Return the (X, Y) coordinate for the center point of the cell that contains the specified text.  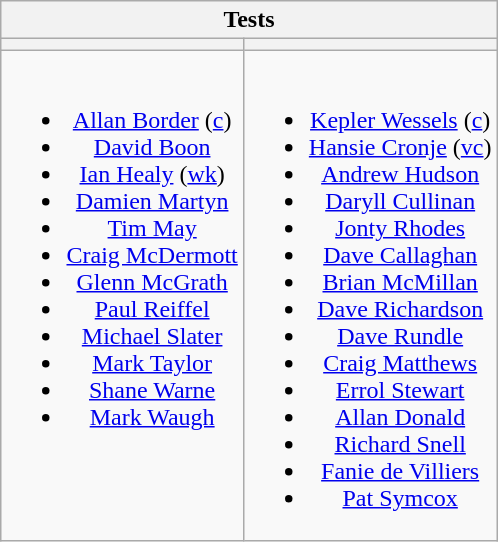
Tests (249, 20)
Allan Border (c)David BoonIan Healy (wk)Damien MartynTim MayCraig McDermottGlenn McGrathPaul ReiffelMichael SlaterMark TaylorShane WarneMark Waugh (122, 296)
